Scan for the cell matching the given text and deliver its (x, y) coordinate at center. 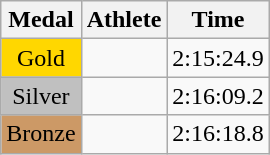
Gold (41, 58)
2:15:24.9 (218, 58)
Time (218, 20)
Bronze (41, 134)
2:16:09.2 (218, 96)
2:16:18.8 (218, 134)
Silver (41, 96)
Athlete (124, 20)
Medal (41, 20)
